Output the [X, Y] coordinate of the center of the cell containing the given text.  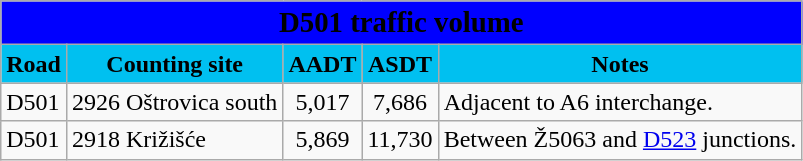
Adjacent to A6 interchange. [620, 102]
Between Ž5063 and D523 junctions. [620, 140]
5,869 [322, 140]
Notes [620, 64]
2918 Križišće [174, 140]
Counting site [174, 64]
ASDT [400, 64]
AADT [322, 64]
7,686 [400, 102]
2926 Oštrovica south [174, 102]
D501 traffic volume [402, 23]
11,730 [400, 140]
5,017 [322, 102]
Road [34, 64]
